Return the [x, y] coordinate for the center point of the cell that contains the specified text.  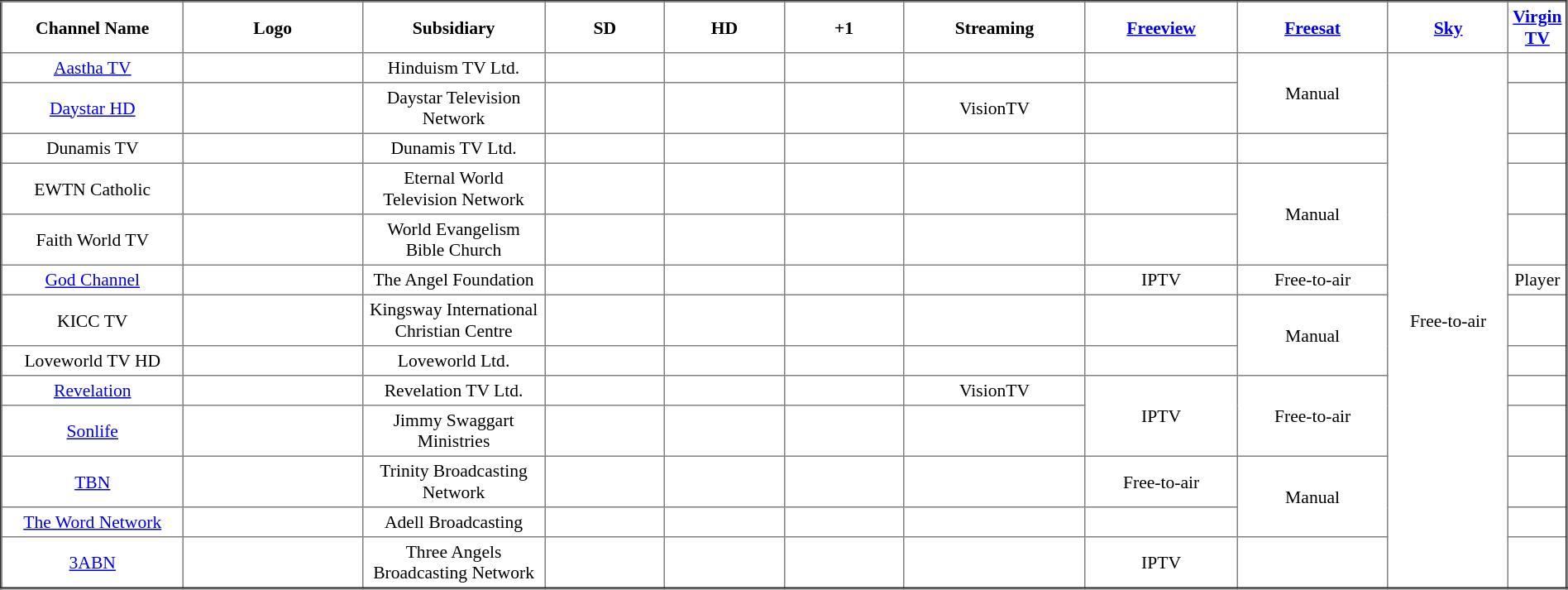
Three Angels Broadcasting Network [453, 563]
Aastha TV [93, 68]
+1 [844, 27]
Dunamis TV Ltd. [453, 148]
Adell Broadcasting [453, 522]
Revelation [93, 391]
Hinduism TV Ltd. [453, 68]
TBN [93, 482]
Jimmy Swaggart Ministries [453, 431]
Sonlife [93, 431]
Faith World TV [93, 240]
Dunamis TV [93, 148]
Daystar HD [93, 108]
Trinity Broadcasting Network [453, 482]
Eternal World Television Network [453, 189]
The Word Network [93, 522]
Loveworld TV HD [93, 361]
3ABN [93, 563]
KICC TV [93, 320]
God Channel [93, 280]
World Evangelism Bible Church [453, 240]
Logo [273, 27]
Daystar Television Network [453, 108]
HD [724, 27]
Streaming [995, 27]
Subsidiary [453, 27]
The Angel Foundation [453, 280]
SD [605, 27]
Virgin TV [1538, 27]
Kingsway International Christian Centre [453, 320]
Player [1538, 280]
Loveworld Ltd. [453, 361]
Channel Name [93, 27]
Freesat [1313, 27]
Freeview [1161, 27]
Revelation TV Ltd. [453, 391]
EWTN Catholic [93, 189]
Sky [1448, 27]
